Search for the cell housing the specified text and yield its [x, y] center coordinate. 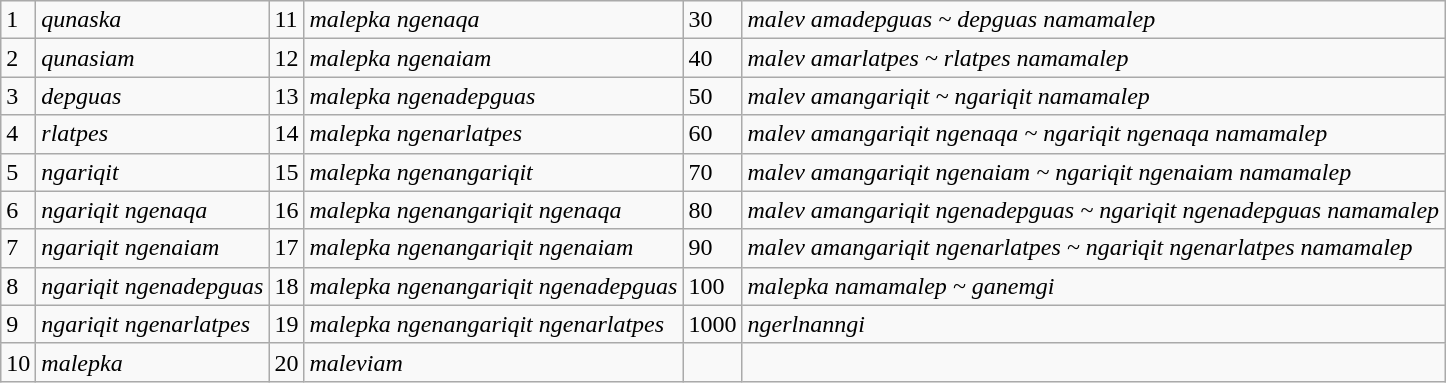
10 [18, 362]
40 [712, 58]
rlatpes [152, 134]
14 [286, 134]
malev amadepguas ~ depguas namamalep [1094, 20]
7 [18, 248]
5 [18, 172]
malepka ngenaqa [494, 20]
30 [712, 20]
qunasiam [152, 58]
malev amangariqit ngenadepguas ~ ngariqit ngenadepguas namamalep [1094, 210]
ngariqit ngenarlatpes [152, 324]
malepka ngenarlatpes [494, 134]
9 [18, 324]
malev amangariqit ngenaqa ~ ngariqit ngenaqa namamalep [1094, 134]
13 [286, 96]
2 [18, 58]
malev amangariqit ~ ngariqit namamalep [1094, 96]
17 [286, 248]
malepka ngenangariqit [494, 172]
malev amangariqit ngenaiam ~ ngariqit ngenaiam namamalep [1094, 172]
60 [712, 134]
1 [18, 20]
4 [18, 134]
ngariqit ngenaqa [152, 210]
malepka ngenangariqit ngenarlatpes [494, 324]
malev amarlatpes ~ rlatpes namamalep [1094, 58]
11 [286, 20]
6 [18, 210]
malepka ngenangariqit ngenaqa [494, 210]
ngerlnanngi [1094, 324]
ngariqit ngenaiam [152, 248]
18 [286, 286]
20 [286, 362]
maleviam [494, 362]
50 [712, 96]
100 [712, 286]
12 [286, 58]
16 [286, 210]
malepka ngenangariqit ngenaiam [494, 248]
malev amangariqit ngenarlatpes ~ ngariqit ngenarlatpes namamalep [1094, 248]
malepka namamalep ~ ganemgi [1094, 286]
8 [18, 286]
depguas [152, 96]
70 [712, 172]
90 [712, 248]
malepka ngenangariqit ngenadepguas [494, 286]
19 [286, 324]
3 [18, 96]
malepka ngenadepguas [494, 96]
qunaska [152, 20]
80 [712, 210]
malepka [152, 362]
malepka ngenaiam [494, 58]
1000 [712, 324]
ngariqit ngenadepguas [152, 286]
15 [286, 172]
ngariqit [152, 172]
